Pinpoint the cell where the given text exists, returning its [x, y] midpoint coordinate. 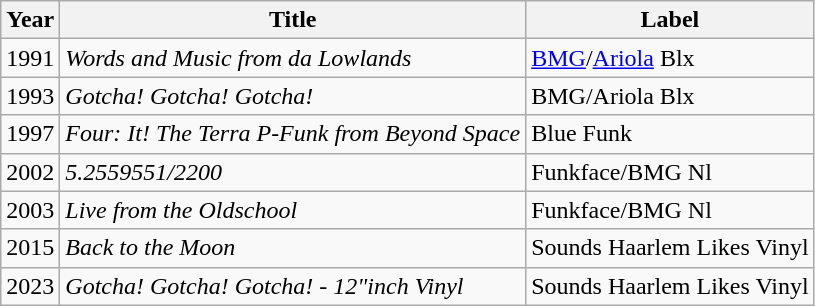
Title [293, 20]
1993 [30, 96]
2002 [30, 172]
Back to the Moon [293, 248]
2015 [30, 248]
Words and Music from da Lowlands [293, 58]
Year [30, 20]
2003 [30, 210]
1997 [30, 134]
Gotcha! Gotcha! Gotcha! - 12"inch Vinyl [293, 286]
Label [670, 20]
5.2559551/2200 [293, 172]
Blue Funk [670, 134]
2023 [30, 286]
Four: It! The Terra P-Funk from Beyond Space [293, 134]
Live from the Oldschool [293, 210]
Gotcha! Gotcha! Gotcha! [293, 96]
1991 [30, 58]
